Provide the [x, y] coordinate of the cell's center where the given text is located.  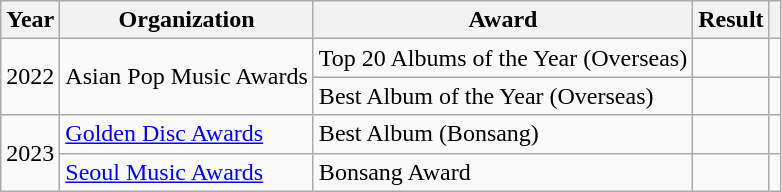
Golden Disc Awards [187, 134]
Year [30, 20]
2023 [30, 153]
Top 20 Albums of the Year (Overseas) [502, 58]
Best Album of the Year (Overseas) [502, 96]
Bonsang Award [502, 172]
2022 [30, 77]
Award [502, 20]
Best Album (Bonsang) [502, 134]
Seoul Music Awards [187, 172]
Organization [187, 20]
Asian Pop Music Awards [187, 77]
Result [731, 20]
